Return (X, Y) of the center of cell containing provided text 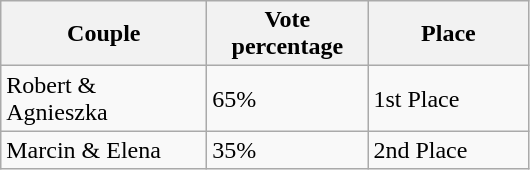
Vote percentage (288, 34)
Couple (104, 34)
Marcin & Elena (104, 150)
65% (288, 98)
1st Place (448, 98)
35% (288, 150)
Robert & Agnieszka (104, 98)
2nd Place (448, 150)
Place (448, 34)
